Pinpoint the cell where the given text exists, returning its (X, Y) midpoint coordinate. 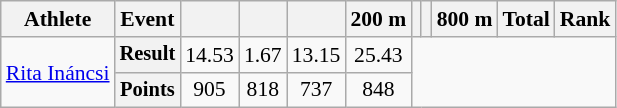
14.53 (210, 55)
905 (210, 90)
Rita Ináncsi (58, 72)
13.15 (316, 55)
Points (148, 90)
Athlete (58, 19)
1.67 (263, 55)
Result (148, 55)
Event (148, 19)
Total (526, 19)
737 (316, 90)
800 m (465, 19)
200 m (378, 19)
848 (378, 90)
25.43 (378, 55)
818 (263, 90)
Rank (586, 19)
